Locate the cell with the specified text and output its [X, Y] center coordinate. 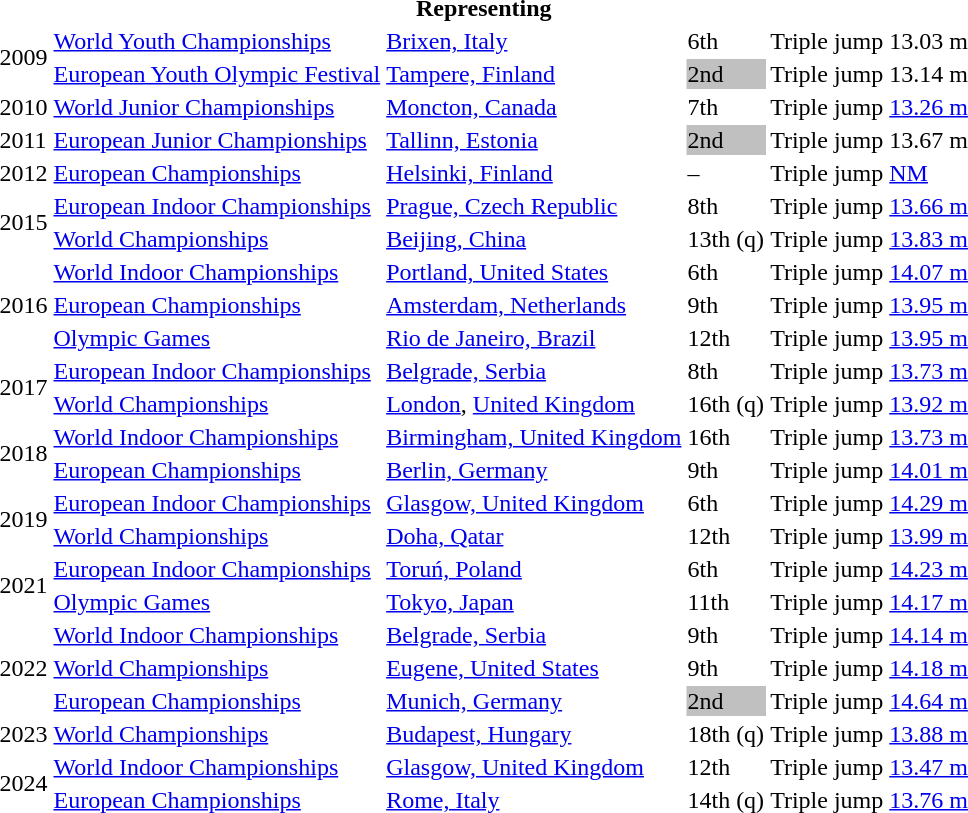
11th [726, 602]
Portland, United States [534, 272]
Tampere, Finland [534, 74]
Toruń, Poland [534, 569]
London, United Kingdom [534, 404]
Beijing, China [534, 239]
Amsterdam, Netherlands [534, 305]
Berlin, Germany [534, 470]
European Junior Championships [217, 140]
Eugene, United States [534, 668]
18th (q) [726, 734]
Tallinn, Estonia [534, 140]
Budapest, Hungary [534, 734]
7th [726, 107]
World Youth Championships [217, 41]
Helsinki, Finland [534, 173]
Munich, Germany [534, 701]
Doha, Qatar [534, 536]
Brixen, Italy [534, 41]
16th [726, 437]
World Junior Championships [217, 107]
– [726, 173]
Rio de Janeiro, Brazil [534, 338]
16th (q) [726, 404]
European Youth Olympic Festival [217, 74]
Prague, Czech Republic [534, 206]
13th (q) [726, 239]
Tokyo, Japan [534, 602]
Birmingham, United Kingdom [534, 437]
Moncton, Canada [534, 107]
